Find where the given text appears and provide that cell's center as (X, Y) coordinate. 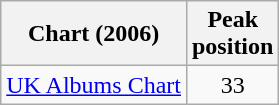
Chart (2006) (94, 34)
33 (232, 85)
Peakposition (232, 34)
UK Albums Chart (94, 85)
